Search for the cell housing the specified text and yield its (X, Y) center coordinate. 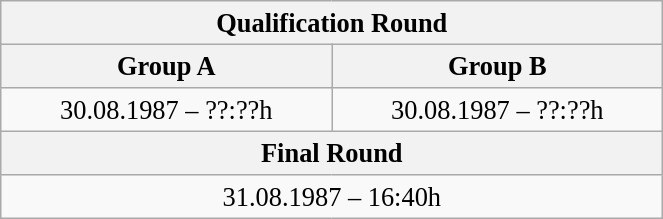
31.08.1987 – 16:40h (332, 197)
Final Round (332, 153)
Group B (498, 66)
Qualification Round (332, 22)
Group A (166, 66)
